Pinpoint the cell where the given text exists, returning its [x, y] midpoint coordinate. 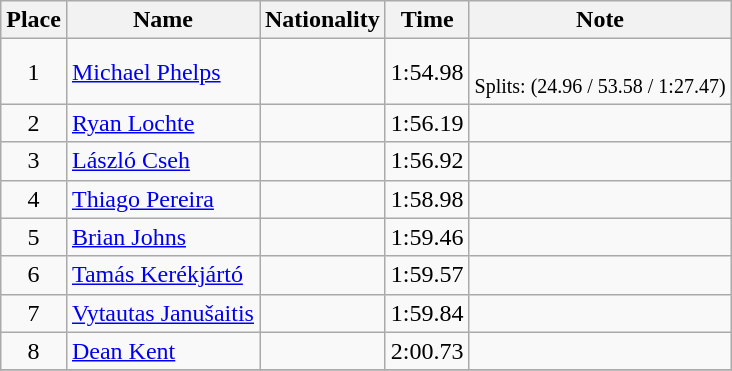
1:58.98 [427, 199]
Nationality [323, 20]
Thiago Pereira [162, 199]
1:59.57 [427, 275]
Dean Kent [162, 351]
7 [34, 313]
László Cseh [162, 161]
5 [34, 237]
Ryan Lochte [162, 123]
2 [34, 123]
1:59.84 [427, 313]
Note [600, 20]
Place [34, 20]
3 [34, 161]
6 [34, 275]
2:00.73 [427, 351]
1:56.19 [427, 123]
1:59.46 [427, 237]
8 [34, 351]
Tamás Kerékjártó [162, 275]
Vytautas Janušaitis [162, 313]
Name [162, 20]
Time [427, 20]
Brian Johns [162, 237]
Splits: (24.96 / 53.58 / 1:27.47) [600, 72]
Michael Phelps [162, 72]
1:56.92 [427, 161]
1:54.98 [427, 72]
1 [34, 72]
4 [34, 199]
